Identify which cell holds the provided text, then report its [X, Y] central coordinate. 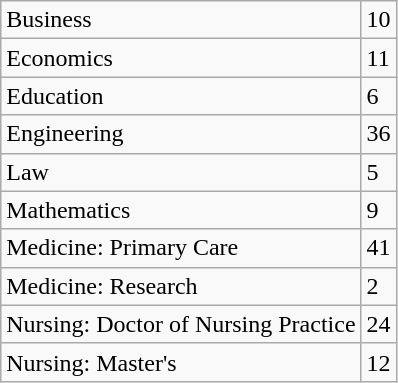
9 [378, 210]
2 [378, 286]
10 [378, 20]
24 [378, 324]
Nursing: Doctor of Nursing Practice [181, 324]
Law [181, 172]
Medicine: Research [181, 286]
5 [378, 172]
Mathematics [181, 210]
12 [378, 362]
41 [378, 248]
6 [378, 96]
Engineering [181, 134]
Business [181, 20]
11 [378, 58]
Education [181, 96]
Economics [181, 58]
Nursing: Master's [181, 362]
36 [378, 134]
Medicine: Primary Care [181, 248]
